Search for the cell housing the specified text and yield its [X, Y] center coordinate. 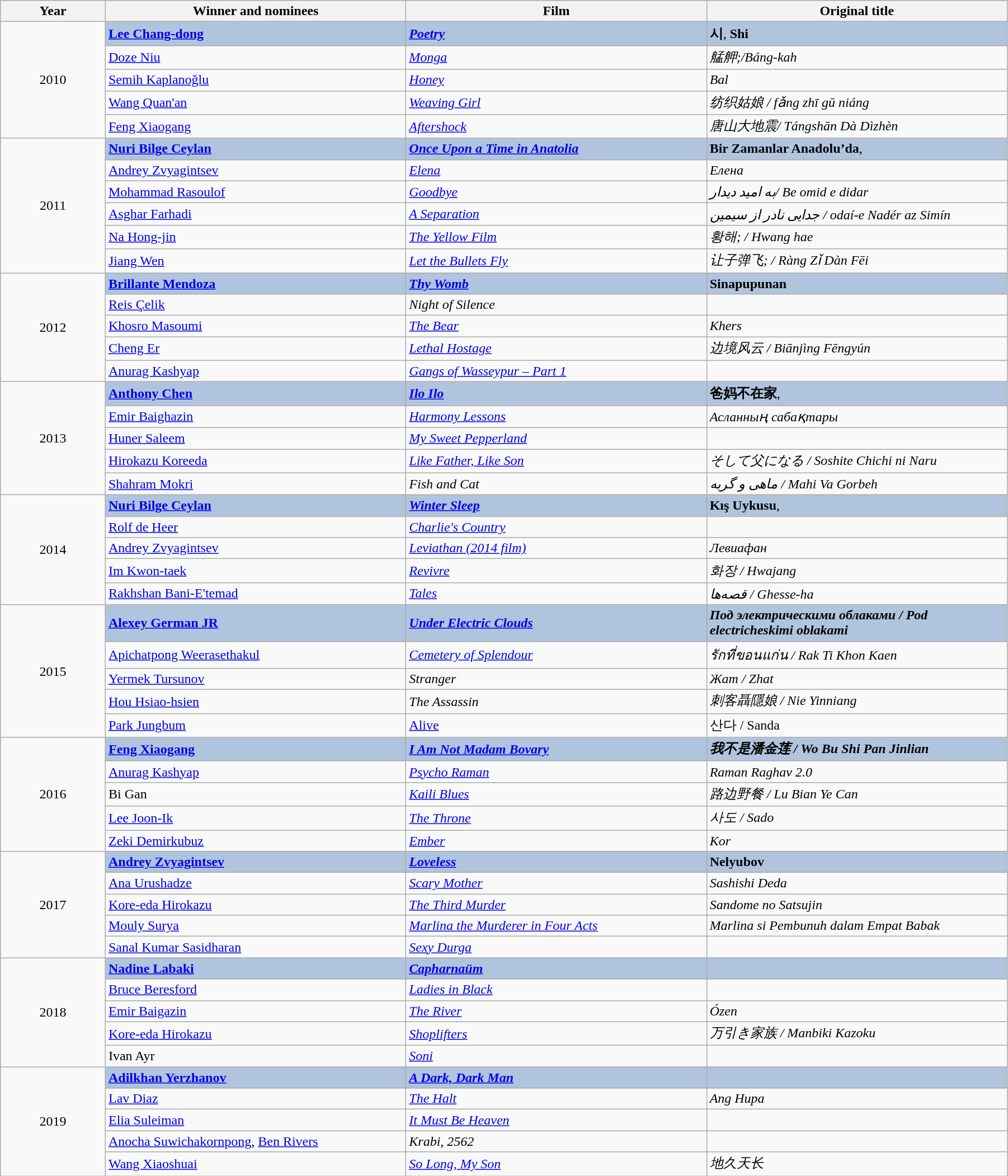
Film [556, 11]
Kış Uykusu, [857, 506]
Capharnaüm [556, 968]
Khers [857, 326]
Under Electric Clouds [556, 623]
Жат / Zhat [857, 679]
Sashishi Deda [857, 883]
Monga [556, 57]
Stranger [556, 679]
Emir Baigazin [255, 1011]
Scary Mother [556, 883]
Night of Silence [556, 305]
The River [556, 1011]
The Third Murder [556, 905]
刺客聶隱娘 / Nie Yinniang [857, 702]
Sanal Kumar Sasidharan [255, 947]
Winter Sleep [556, 506]
Doze Niu [255, 57]
Mohammad Rasoulof [255, 192]
A Separation [556, 214]
Jiang Wen [255, 261]
Ózen [857, 1011]
Bal [857, 80]
Winner and nominees [255, 11]
Marlina si Pembunuh dalam Empat Babak [857, 926]
Lethal Hostage [556, 349]
Zeki Demirkubuz [255, 841]
Shahram Mokri [255, 484]
Cheng Er [255, 349]
Poetry [556, 34]
Sexy Durga [556, 947]
そして父になる / Soshite Chichi ni Naru [857, 461]
Ilo Ilo [556, 394]
화장 / Hwajang [857, 571]
Raman Raghav 2.0 [857, 772]
Ivan Ayr [255, 1056]
Aftershock [556, 126]
Bruce Beresford [255, 990]
Под электрическими облаками / Pod electricheskimi oblakami [857, 623]
I Am Not Madam Bovary [556, 750]
艋舺;/Báng-kah [857, 57]
Mouly Surya [255, 926]
Wang Quan'an [255, 103]
Krabi, 2562 [556, 1141]
纺织姑娘 / fǎng zhī gū niáng [857, 103]
The Assassin [556, 702]
路边野餐 / Lu Bian Ye Can [857, 794]
Brillante Mendoza [255, 284]
我不是潘金莲 / Wo Bu Shi Pan Jinlian [857, 750]
Nelyubov [857, 862]
Harmony Lessons [556, 417]
The Yellow Film [556, 237]
Sandome no Satsujin [857, 905]
Wang Xiaoshuai [255, 1164]
Huner Saleem [255, 438]
Let the Bullets Fly [556, 261]
Leviathan (2014 film) [556, 548]
Goodbye [556, 192]
Honey [556, 80]
황해; / Hwang hae [857, 237]
So Long, My Son [556, 1164]
Bi Gan [255, 794]
Loveless [556, 862]
2010 [53, 80]
Ember [556, 841]
Emir Baighazin [255, 417]
Tales [556, 594]
Elena [556, 170]
Anthony Chen [255, 394]
让子弹飞; / Ràng Zǐ Dàn Fēi [857, 261]
Nadine Labaki [255, 968]
2011 [53, 205]
Weaving Girl [556, 103]
边境风云 / Biānjìng Fēngyún [857, 349]
Once Upon a Time in Anatolia [556, 149]
2019 [53, 1121]
Alexey German JR [255, 623]
Charlie's Country [556, 527]
Asghar Farhadi [255, 214]
Original title [857, 11]
2013 [53, 438]
Apichatpong Weerasethakul [255, 655]
Ana Urushadze [255, 883]
Elia Suleiman [255, 1120]
万引き家族 / Manbiki Kazoku [857, 1034]
2014 [53, 550]
2012 [53, 328]
Ladies in Black [556, 990]
2016 [53, 794]
Rakhshan Bani-E'temad [255, 594]
Soni [556, 1056]
사도 / Sado [857, 818]
Adilkhan Yerzhanov [255, 1078]
Khosro Masoumi [255, 326]
Psycho Raman [556, 772]
My Sweet Pepperland [556, 438]
ماهی و گربه / Mahi Va Gorbeh [857, 484]
The Bear [556, 326]
Reis Çelik [255, 305]
Alive [556, 725]
Hou Hsiao-hsien [255, 702]
2018 [53, 1013]
Shoplifters [556, 1034]
산다 / Sanda [857, 725]
รักที่ขอนแก่น / Rak Ti Khon Kaen [857, 655]
Year [53, 11]
Bir Zamanlar Anadolu’da, [857, 149]
It Must Be Heaven [556, 1120]
Ang Hupa [857, 1099]
Cemetery of Splendour [556, 655]
Yermek Tursunov [255, 679]
Sinapupunan [857, 284]
Lee Joon-Ik [255, 818]
Anocha Suwichakornpong, Ben Rivers [255, 1141]
Im Kwon-taek [255, 571]
唐山大地震/ Tángshān Dà Dìzhèn [857, 126]
Park Jungbum [255, 725]
Like Father, Like Son [556, 461]
The Halt [556, 1099]
爸妈不在家, [857, 394]
Kaili Blues [556, 794]
2015 [53, 671]
Marlina the Murderer in Four Acts [556, 926]
Kor [857, 841]
به امید دیدار/ Be omid e didar [857, 192]
Rolf de Heer [255, 527]
Revivre [556, 571]
جدایی نادر از سیمین / odaí-e Nadér az Simín [857, 214]
قصه‌ها / Ghesse-ha [857, 594]
Асланның сабақтары [857, 417]
Gangs of Wasseypur – Part 1 [556, 371]
시, Shi [857, 34]
Na Hong-jin [255, 237]
Левиафан [857, 548]
Fish and Cat [556, 484]
The Throne [556, 818]
Елена [857, 170]
Lee Chang-dong [255, 34]
地久天长 [857, 1164]
A Dark, Dark Man [556, 1078]
Semih Kaplanoğlu [255, 80]
Hirokazu Koreeda [255, 461]
Lav Diaz [255, 1099]
2017 [53, 905]
Thy Womb [556, 284]
